Return the [x, y] coordinate for the center point of the cell that contains the specified text.  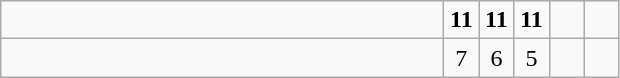
5 [532, 58]
6 [496, 58]
7 [462, 58]
